Scan for the cell matching the given text and deliver its [x, y] coordinate at center. 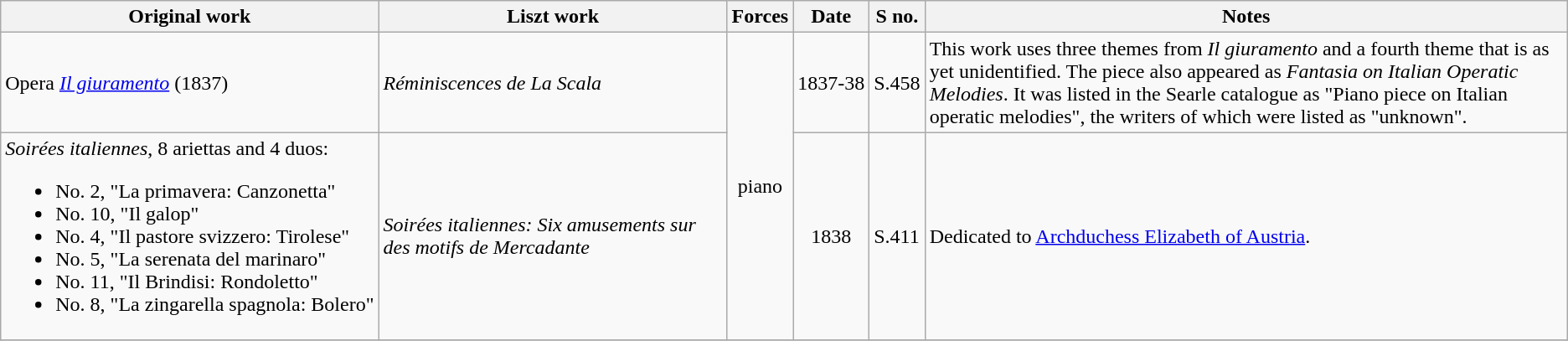
S.411 [897, 236]
Dedicated to Archduchess Elizabeth of Austria. [1246, 236]
Original work [189, 17]
Réminiscences de La Scala [553, 82]
S no. [897, 17]
Date [831, 17]
Soirées italiennes: Six amusements sur des motifs de Mercadante [553, 236]
1838 [831, 236]
piano [761, 186]
1837‑38 [831, 82]
Liszt work [553, 17]
S.458 [897, 82]
Opera Il giuramento (1837) [189, 82]
Notes [1246, 17]
Forces [761, 17]
